Return the (x, y) coordinate for the center point of the cell that contains the specified text.  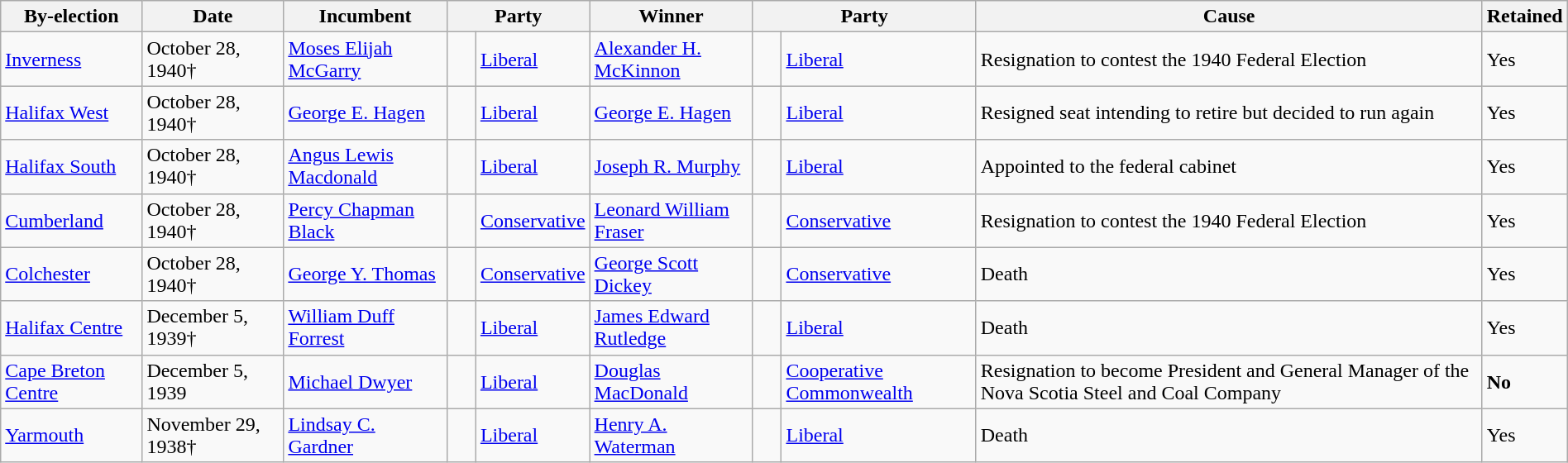
Halifax Centre (71, 327)
Angus Lewis Macdonald (366, 167)
George Scott Dickey (672, 274)
No (1525, 382)
Winner (672, 17)
Cause (1229, 17)
James Edward Rutledge (672, 327)
Cumberland (71, 220)
Halifax West (71, 112)
By-election (71, 17)
Moses Elijah McGarry (366, 60)
Date (213, 17)
Retained (1525, 17)
Yarmouth (71, 435)
Resigned seat intending to retire but decided to run again (1229, 112)
Alexander H. McKinnon (672, 60)
Cape Breton Centre (71, 382)
Halifax South (71, 167)
Lindsay C. Gardner (366, 435)
Appointed to the federal cabinet (1229, 167)
George Y. Thomas (366, 274)
Cooperative Commonwealth (878, 382)
December 5, 1939† (213, 327)
Douglas MacDonald (672, 382)
Colchester (71, 274)
Resignation to become President and General Manager of the Nova Scotia Steel and Coal Company (1229, 382)
Michael Dwyer (366, 382)
Inverness (71, 60)
Leonard William Fraser (672, 220)
Henry A. Waterman (672, 435)
William Duff Forrest (366, 327)
Joseph R. Murphy (672, 167)
Percy Chapman Black (366, 220)
November 29, 1938† (213, 435)
December 5, 1939 (213, 382)
Incumbent (366, 17)
